Provide the (x, y) coordinate of the cell's center where the given text is located.  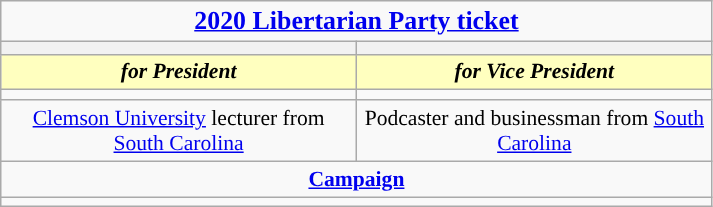
for President (179, 72)
for Vice President (534, 72)
Clemson University lecturer from South Carolina (179, 130)
Campaign (356, 179)
Podcaster and businessman from South Carolina (534, 130)
2020 Libertarian Party ticket (356, 21)
